From the cell containing the given text, extract its center point as (x, y) coordinate. 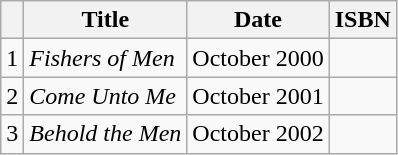
Behold the Men (106, 134)
Date (258, 20)
3 (12, 134)
Fishers of Men (106, 58)
Come Unto Me (106, 96)
Title (106, 20)
ISBN (362, 20)
1 (12, 58)
October 2000 (258, 58)
October 2002 (258, 134)
October 2001 (258, 96)
2 (12, 96)
